Detect which cell encompasses the target text, then output its [x, y] center coordinate. 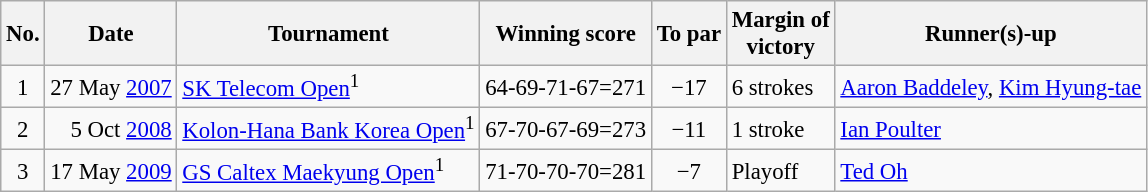
3 [23, 171]
Ted Oh [991, 171]
67-70-67-69=273 [566, 129]
Kolon-Hana Bank Korea Open1 [328, 129]
Ian Poulter [991, 129]
1 [23, 87]
71-70-70-70=281 [566, 171]
To par [688, 34]
64-69-71-67=271 [566, 87]
1 stroke [780, 129]
2 [23, 129]
Playoff [780, 171]
Winning score [566, 34]
−11 [688, 129]
−17 [688, 87]
Tournament [328, 34]
Runner(s)-up [991, 34]
−7 [688, 171]
GS Caltex Maekyung Open1 [328, 171]
SK Telecom Open1 [328, 87]
Margin ofvictory [780, 34]
Aaron Baddeley, Kim Hyung-tae [991, 87]
27 May 2007 [111, 87]
No. [23, 34]
6 strokes [780, 87]
Date [111, 34]
17 May 2009 [111, 171]
5 Oct 2008 [111, 129]
